Search for the cell housing the specified text and yield its (X, Y) center coordinate. 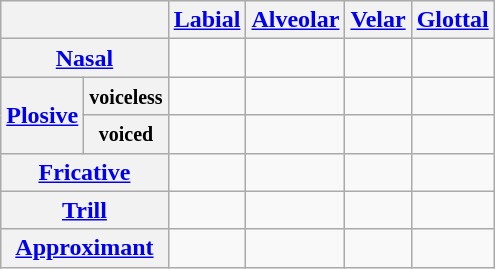
Glottal (452, 20)
Trill (84, 210)
voiceless (126, 96)
Plosive (42, 115)
Velar (378, 20)
Alveolar (296, 20)
Fricative (84, 172)
Labial (207, 20)
voiced (126, 134)
Nasal (84, 58)
Approximant (84, 248)
